Provide the [x, y] coordinate of the cell's center where the given text is located.  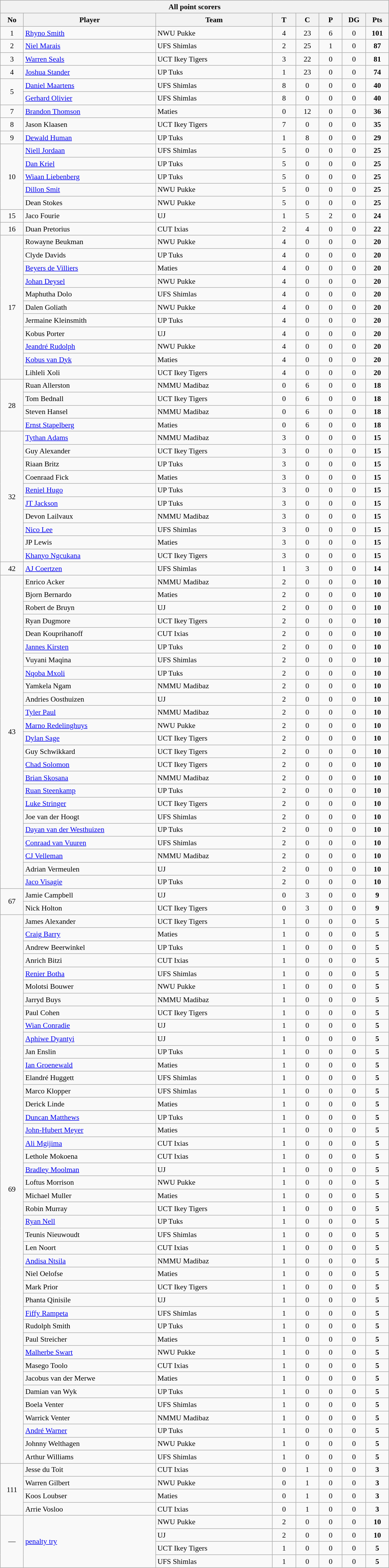
Niel Oelofse [90, 1274]
Fiffy Rampeta [90, 1313]
John-Hubert Meyer [90, 1130]
Pts [377, 20]
Wiaan Liebenberg [90, 177]
Niell Jordaan [90, 150]
16 [12, 229]
81 [377, 59]
Renier Botha [90, 973]
Khanyo Ngcukana [90, 556]
Coenraad Fick [90, 477]
Steven Hansel [90, 412]
Kobus Porter [90, 333]
Dean Stokes [90, 203]
James Alexander [90, 921]
Yamkela Ngam [90, 686]
Beyers de Villiers [90, 268]
Ruan Allerston [90, 386]
T [284, 20]
Paul Cohen [90, 1013]
Dillon Smit [90, 190]
Dayan van der Westhuizen [90, 830]
Andisa Ntsila [90, 1261]
Loftus Morrison [90, 1182]
Tyler Paul [90, 712]
Nico Lee [90, 529]
69 [12, 1189]
Craig Barry [90, 934]
Luke Stringer [90, 804]
Guy Schwikkard [90, 752]
Gerhard Olivier [90, 98]
AJ Coertzen [90, 569]
Bradley Moolman [90, 1169]
Dean Kouprihanoff [90, 634]
Adrian Vermeulen [90, 869]
Conraad van Vuuren [90, 843]
Jeandré Rudolph [90, 346]
Tom Bednall [90, 399]
32 [12, 497]
Jason Klaasen [90, 124]
Anrich Bitzi [90, 960]
Ryan Nell [90, 1222]
Lethole Mokoena [90, 1156]
Rhyno Smith [90, 33]
Jacobus van der Merwe [90, 1378]
Dylan Sage [90, 739]
Koos Loubser [90, 1496]
C [307, 20]
Lihleli Xoli [90, 373]
67 [12, 902]
Joshua Stander [90, 72]
Devon Lailvaux [90, 516]
Wian Conradie [90, 1026]
87 [377, 46]
Robert de Bruyn [90, 608]
Reniel Hugo [90, 490]
12 [307, 111]
Dalen Goliath [90, 307]
penalty try [90, 1542]
Jannes Kirsten [90, 647]
Rowayne Beukman [90, 242]
Arthur Williams [90, 1457]
Andries Oosthuizen [90, 699]
Arrie Vosloo [90, 1509]
Brian Skosana [90, 778]
Team [214, 20]
Ryan Dugmore [90, 621]
Derick Linde [90, 1104]
Tythan Adams [90, 438]
Michael Muller [90, 1196]
29 [377, 137]
Rudolph Smith [90, 1326]
111 [12, 1489]
Johnny Welthagen [90, 1444]
Player [90, 20]
Dan Kriel [90, 164]
Dewald Human [90, 137]
Brandon Thomson [90, 111]
35 [377, 124]
André Warner [90, 1431]
Andrew Beerwinkel [90, 947]
Jaco Visagie [90, 882]
Marco Klopper [90, 1091]
Ernst Stapelberg [90, 425]
Jan Enslin [90, 1052]
No [12, 20]
Boela Venter [90, 1405]
Teunis Nieuwoudt [90, 1235]
Molotsi Bouwer [90, 986]
Nick Holton [90, 908]
DG [354, 20]
Warrick Venter [90, 1418]
Ian Groenewald [90, 1065]
Bjorn Bernardo [90, 595]
CJ Velleman [90, 856]
28 [12, 406]
Clyde Davids [90, 255]
Jamie Campbell [90, 895]
Vuyani Maqina [90, 660]
Niel Marais [90, 46]
Malherbe Swart [90, 1352]
Mark Prior [90, 1287]
Jaco Fourie [90, 216]
14 [377, 569]
Enrico Acker [90, 582]
Phanta Qinisile [90, 1300]
Damian van Wyk [90, 1392]
101 [377, 33]
Paul Streicher [90, 1339]
Duncan Matthews [90, 1117]
17 [12, 307]
Duan Pretorius [90, 229]
Aphiwe Dyantyi [90, 1039]
Chad Solomon [90, 765]
Nqoba Mxoli [90, 673]
24 [377, 216]
Ruan Steenkamp [90, 790]
All point scorers [195, 7]
— [12, 1542]
P [330, 20]
43 [12, 732]
Masego Toolo [90, 1365]
Warren Seals [90, 59]
Riaan Britz [90, 464]
Jesse du Toit [90, 1470]
Elandré Huggett [90, 1078]
Warren Gilbert [90, 1483]
JT Jackson [90, 503]
Daniel Maartens [90, 85]
Maphutha Dolo [90, 294]
Johan Deysel [90, 281]
Jermaine Kleinsmith [90, 320]
Jarryd Buys [90, 1000]
42 [12, 569]
Robin Murray [90, 1209]
Marno Redelinghuys [90, 725]
JP Lewis [90, 542]
Guy Alexander [90, 451]
Kobus van Dyk [90, 360]
Len Noort [90, 1248]
Joe van der Hoogt [90, 817]
74 [377, 72]
36 [377, 111]
Ali Mgijima [90, 1143]
